Locate the cell with the specified text and output its (X, Y) center coordinate. 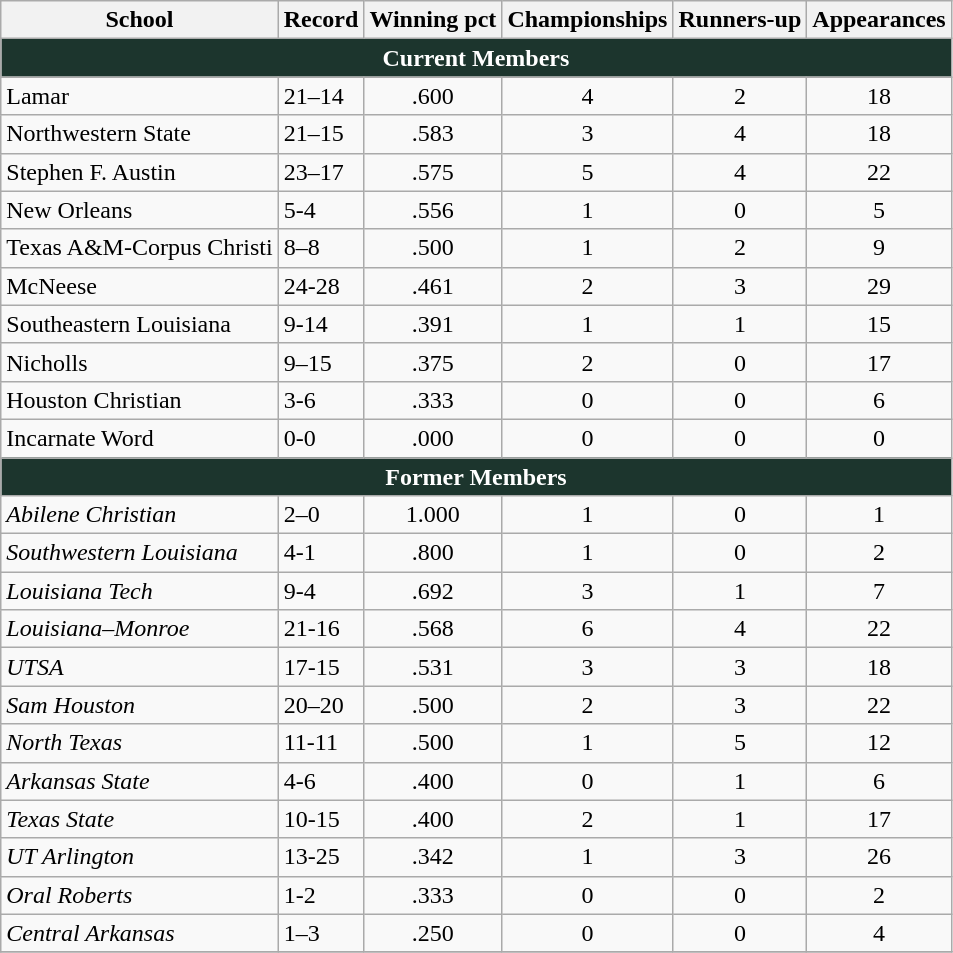
.800 (433, 553)
29 (879, 286)
2–0 (321, 515)
7 (879, 591)
.391 (433, 324)
.531 (433, 667)
Southwestern Louisiana (140, 553)
.575 (433, 172)
Houston Christian (140, 400)
.342 (433, 857)
21-16 (321, 629)
5-4 (321, 210)
Texas A&M-Corpus Christi (140, 248)
.000 (433, 438)
Central Arkansas (140, 933)
.461 (433, 286)
1–3 (321, 933)
4-1 (321, 553)
23–17 (321, 172)
Runners-up (740, 20)
.250 (433, 933)
New Orleans (140, 210)
McNeese (140, 286)
8–8 (321, 248)
17-15 (321, 667)
Abilene Christian (140, 515)
3-6 (321, 400)
Sam Houston (140, 705)
North Texas (140, 743)
4-6 (321, 781)
.583 (433, 134)
15 (879, 324)
Nicholls (140, 362)
24-28 (321, 286)
1-2 (321, 895)
.600 (433, 96)
Arkansas State (140, 781)
.568 (433, 629)
Northwestern State (140, 134)
9–15 (321, 362)
Stephen F. Austin (140, 172)
12 (879, 743)
Lamar (140, 96)
9-4 (321, 591)
11-11 (321, 743)
Current Members (476, 58)
Former Members (476, 477)
.375 (433, 362)
Winning pct (433, 20)
Incarnate Word (140, 438)
Oral Roberts (140, 895)
0-0 (321, 438)
UT Arlington (140, 857)
20–20 (321, 705)
Louisiana–Monroe (140, 629)
Texas State (140, 819)
Championships (588, 20)
.556 (433, 210)
21–14 (321, 96)
Louisiana Tech (140, 591)
9-14 (321, 324)
Record (321, 20)
26 (879, 857)
Southeastern Louisiana (140, 324)
13-25 (321, 857)
21–15 (321, 134)
1.000 (433, 515)
School (140, 20)
9 (879, 248)
.692 (433, 591)
10-15 (321, 819)
Appearances (879, 20)
UTSA (140, 667)
